Scan for the cell matching the given text and deliver its [X, Y] coordinate at center. 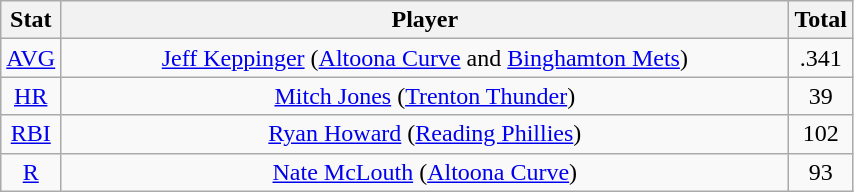
HR [31, 96]
AVG [31, 58]
39 [821, 96]
93 [821, 172]
Total [821, 20]
Player [425, 20]
R [31, 172]
Ryan Howard (Reading Phillies) [425, 134]
Nate McLouth (Altoona Curve) [425, 172]
Stat [31, 20]
.341 [821, 58]
Jeff Keppinger (Altoona Curve and Binghamton Mets) [425, 58]
102 [821, 134]
Mitch Jones (Trenton Thunder) [425, 96]
RBI [31, 134]
